For the text-containing cell, return its midpoint in [x, y] coordinate format. 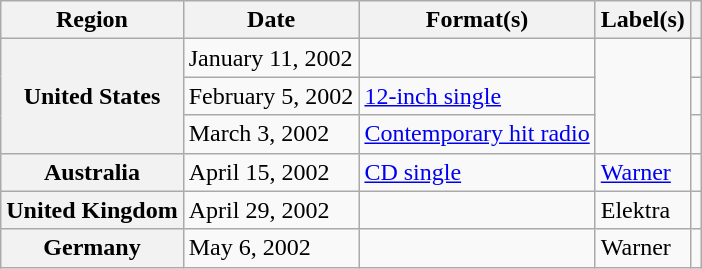
United States [92, 96]
Region [92, 20]
Format(s) [477, 20]
May 6, 2002 [271, 248]
12-inch single [477, 96]
January 11, 2002 [271, 58]
March 3, 2002 [271, 134]
CD single [477, 172]
Australia [92, 172]
February 5, 2002 [271, 96]
April 29, 2002 [271, 210]
United Kingdom [92, 210]
Elektra [642, 210]
Germany [92, 248]
Label(s) [642, 20]
Date [271, 20]
Contemporary hit radio [477, 134]
April 15, 2002 [271, 172]
